Locate the cell with the specified text and output its [X, Y] center coordinate. 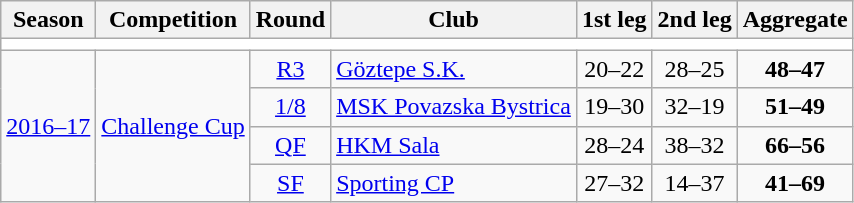
HKM Sala [454, 145]
14–37 [694, 183]
Club [454, 20]
Season [48, 20]
1/8 [290, 107]
SF [290, 183]
QF [290, 145]
2nd leg [694, 20]
27–32 [614, 183]
28–25 [694, 69]
32–19 [694, 107]
Competition [173, 20]
19–30 [614, 107]
1st leg [614, 20]
48–47 [795, 69]
R3 [290, 69]
38–32 [694, 145]
20–22 [614, 69]
41–69 [795, 183]
Göztepe S.K. [454, 69]
Challenge Cup [173, 126]
Aggregate [795, 20]
66–56 [795, 145]
MSK Povazska Bystrica [454, 107]
Round [290, 20]
2016–17 [48, 126]
28–24 [614, 145]
Sporting CP [454, 183]
51–49 [795, 107]
